Pinpoint the cell where the given text exists, returning its (x, y) midpoint coordinate. 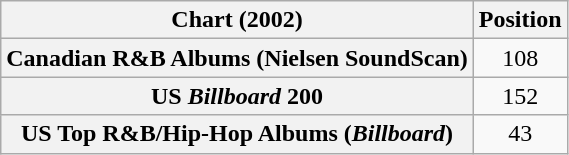
43 (520, 134)
Canadian R&B Albums (Nielsen SoundScan) (238, 58)
Position (520, 20)
152 (520, 96)
US Top R&B/Hip-Hop Albums (Billboard) (238, 134)
Chart (2002) (238, 20)
US Billboard 200 (238, 96)
108 (520, 58)
